Determine the (x, y) coordinate at the center of the cell enclosing the given text.  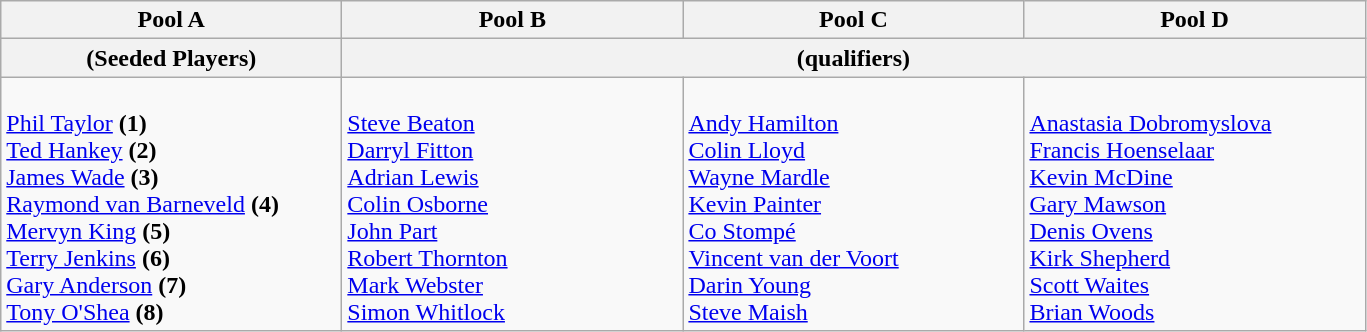
Pool B (512, 20)
Pool D (1194, 20)
Andy Hamilton Colin Lloyd Wayne Mardle Kevin Painter Co Stompé Vincent van der Voort Darin Young Steve Maish (854, 204)
Phil Taylor (1) Ted Hankey (2) James Wade (3) Raymond van Barneveld (4) Mervyn King (5) Terry Jenkins (6) Gary Anderson (7) Tony O'Shea (8) (172, 204)
(qualifiers) (854, 58)
Anastasia Dobromyslova Francis Hoenselaar Kevin McDine Gary Mawson Denis Ovens Kirk Shepherd Scott Waites Brian Woods (1194, 204)
Pool C (854, 20)
(Seeded Players) (172, 58)
Steve Beaton Darryl Fitton Adrian Lewis Colin Osborne John Part Robert Thornton Mark Webster Simon Whitlock (512, 204)
Pool A (172, 20)
